Output the [X, Y] coordinate of the center of the cell containing the given text.  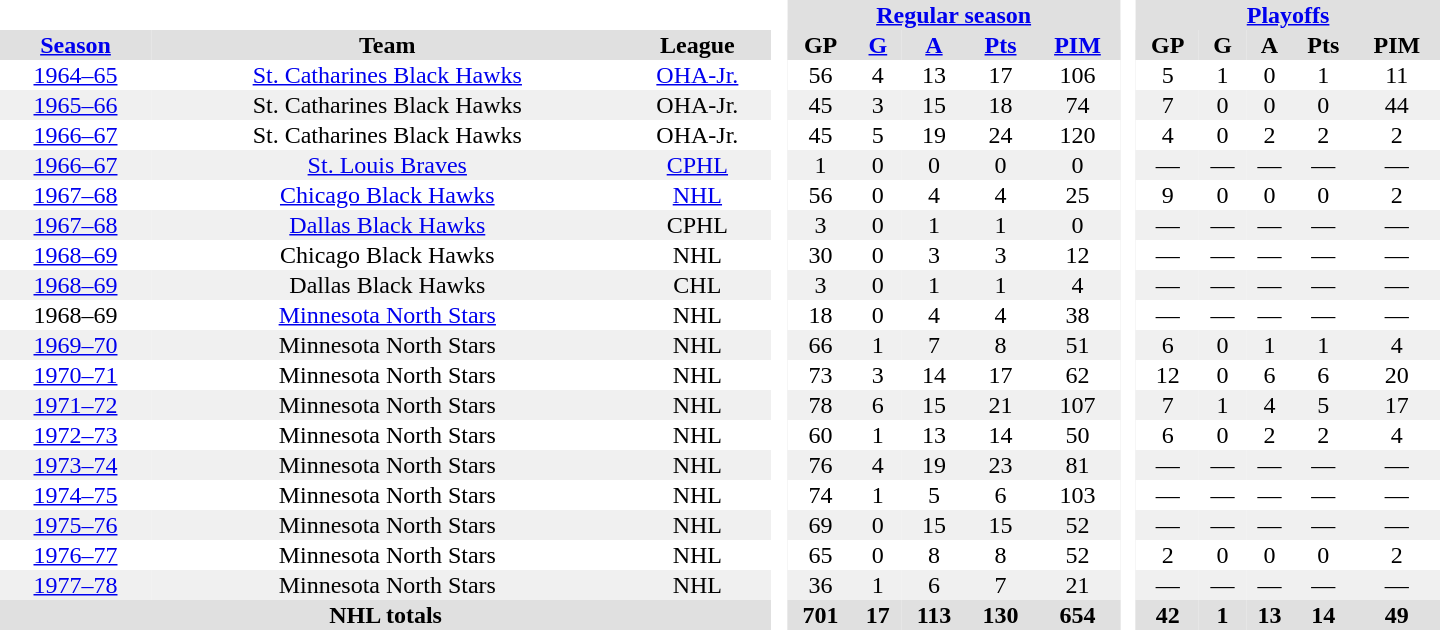
65 [821, 555]
51 [1077, 345]
9 [1168, 195]
1973–74 [76, 465]
38 [1077, 315]
25 [1077, 195]
120 [1077, 135]
11 [1397, 75]
130 [1001, 615]
701 [821, 615]
30 [821, 255]
42 [1168, 615]
20 [1397, 375]
44 [1397, 105]
76 [821, 465]
Playoffs [1288, 15]
Regular season [954, 15]
654 [1077, 615]
49 [1397, 615]
1976–77 [76, 555]
1977–78 [76, 585]
107 [1077, 405]
50 [1077, 435]
23 [1001, 465]
78 [821, 405]
CHL [698, 285]
1974–75 [76, 495]
St. Louis Braves [388, 165]
1965–66 [76, 105]
League [698, 45]
106 [1077, 75]
60 [821, 435]
73 [821, 375]
1970–71 [76, 375]
Season [76, 45]
81 [1077, 465]
103 [1077, 495]
36 [821, 585]
Team [388, 45]
66 [821, 345]
1964–65 [76, 75]
1971–72 [76, 405]
24 [1001, 135]
1969–70 [76, 345]
1975–76 [76, 525]
113 [934, 615]
1972–73 [76, 435]
62 [1077, 375]
NHL totals [386, 615]
69 [821, 525]
